Locate the cell with the specified text and output its (X, Y) center coordinate. 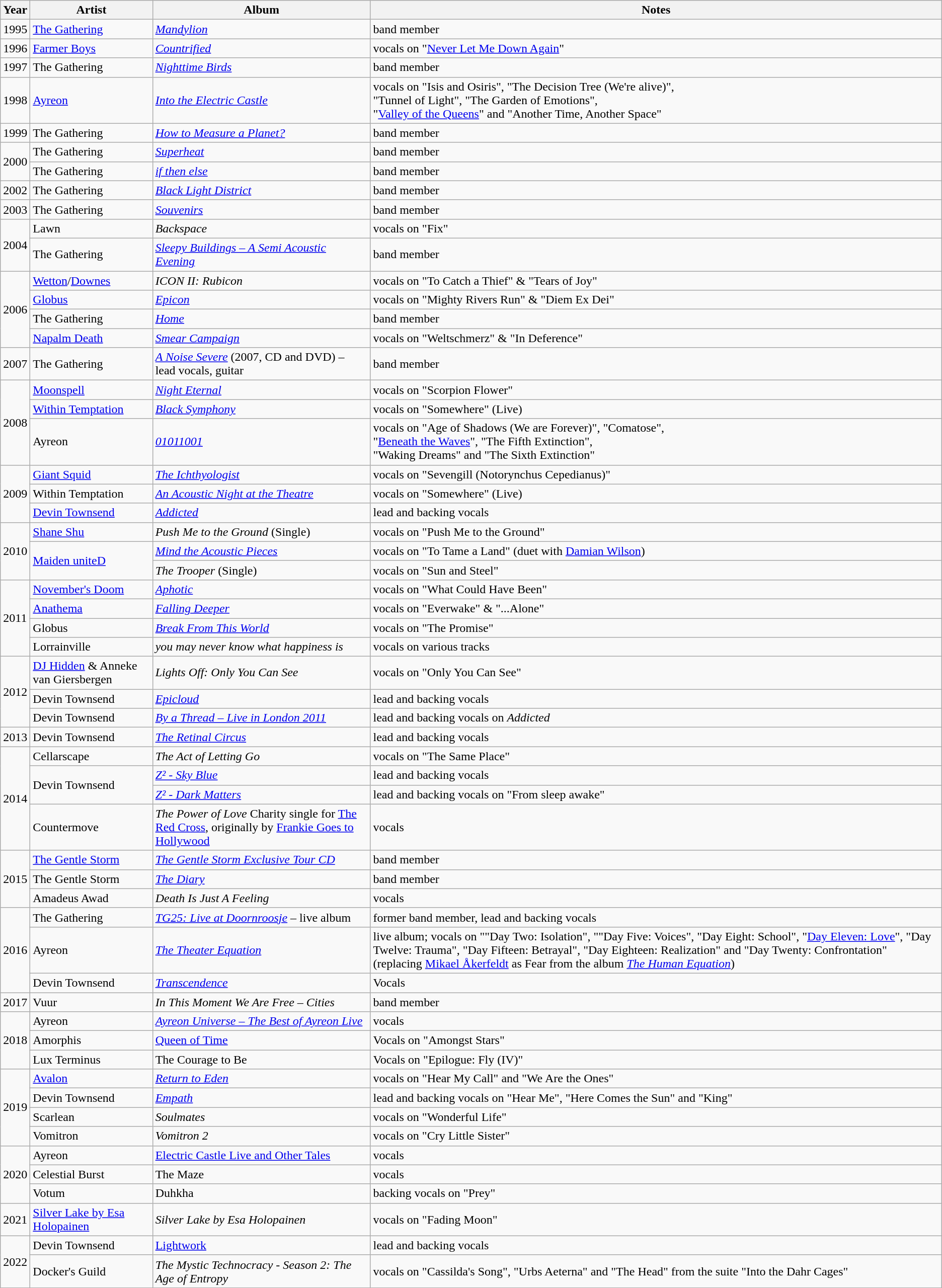
Docker's Guild (92, 1271)
Vuur (92, 1002)
Anathema (92, 608)
vocals on "To Catch a Thief" & "Tears of Joy" (656, 280)
Epicon (262, 300)
2010 (15, 551)
Sleepy Buildings – A Semi Acoustic Evening (262, 255)
Giant Squid (92, 474)
you may never know what happiness is (262, 647)
How to Measure a Planet? (262, 133)
Z² - Sky Blue (262, 775)
Artist (92, 10)
Wetton/Downes (92, 280)
2015 (15, 879)
Vocals on "Amongst Stars" (656, 1040)
vocals on "Hear My Call" and "We Are the Ones" (656, 1079)
Z² - Dark Matters (262, 794)
The Trooper (Single) (262, 570)
Break From This World (262, 627)
vocals on "Fading Moon" (656, 1220)
Shane Shu (92, 532)
2018 (15, 1040)
Farmer Boys (92, 48)
Countrified (262, 48)
Transcendence (262, 983)
The Gentle Storm Exclusive Tour CD (262, 860)
The Power of Love Charity single for The Red Cross, originally by Frankie Goes to Hollywood (262, 827)
2003 (15, 209)
2017 (15, 1002)
Vocals (656, 983)
vocals on "What Could Have Been" (656, 589)
Black Symphony (262, 409)
The Act of Letting Go (262, 756)
Year (15, 10)
backing vocals on "Prey" (656, 1193)
Return to Eden (262, 1079)
The Retinal Circus (262, 737)
Maiden uniteD (92, 560)
1999 (15, 133)
Vocals on "Epilogue: Fly (IV)" (656, 1060)
Napalm Death (92, 338)
2007 (15, 364)
2002 (15, 190)
vocals on "Scorpion Flower" (656, 390)
vocals on "Everwake" & "...Alone" (656, 608)
Duhkha (262, 1193)
ICON II: Rubicon (262, 280)
A Noise Severe (2007, CD and DVD) – lead vocals, guitar (262, 364)
2011 (15, 618)
Electric Castle Live and Other Tales (262, 1155)
lead and backing vocals on "Hear Me", "Here Comes the Sun" and "King" (656, 1098)
The Ichthyologist (262, 474)
Scarlean (92, 1117)
former band member, lead and backing vocals (656, 917)
Queen of Time (262, 1040)
Avalon (92, 1079)
vocals on "Push Me to the Ground" (656, 532)
vocals on "To Tame a Land" (duet with Damian Wilson) (656, 551)
2021 (15, 1220)
1996 (15, 48)
Black Light District (262, 190)
Mind the Acoustic Pieces (262, 551)
Notes (656, 10)
2008 (15, 423)
Death Is Just A Feeling (262, 898)
Lorrainville (92, 647)
lead and backing vocals on Addicted (656, 718)
2014 (15, 798)
In This Moment We Are Free – Cities (262, 1002)
2004 (15, 245)
Vomitron 2 (262, 1136)
2016 (15, 950)
vocals on various tracks (656, 647)
2020 (15, 1174)
2012 (15, 692)
2019 (15, 1107)
Superheat (262, 152)
Celestial Burst (92, 1174)
Soulmates (262, 1117)
Falling Deeper (262, 608)
The Mystic Technocracy - Season 2: The Age of Entropy (262, 1271)
Home (262, 319)
Addicted (262, 513)
Amadeus Awad (92, 898)
vocals on "Wonderful Life" (656, 1117)
Lux Terminus (92, 1060)
Night Eternal (262, 390)
Lightwork (262, 1245)
TG25: Live at Doornroosje – live album (262, 917)
Souvenirs (262, 209)
An Acoustic Night at the Theatre (262, 494)
Lights Off: Only You Can See (262, 673)
Empath (262, 1098)
Album (262, 10)
Vomitron (92, 1136)
vocals on "Never Let Me Down Again" (656, 48)
Smear Campaign (262, 338)
Moonspell (92, 390)
vocals on "Fix" (656, 228)
By a Thread – Live in London 2011 (262, 718)
Cellarscape (92, 756)
Countermove (92, 827)
Aphotic (262, 589)
vocals on "The Same Place" (656, 756)
vocals on "Mighty Rivers Run" & "Diem Ex Dei" (656, 300)
2013 (15, 737)
The Maze (262, 1174)
2006 (15, 309)
2022 (15, 1262)
vocals on "Cry Little Sister" (656, 1136)
The Theater Equation (262, 950)
vocals on "Age of Shadows (We are Forever)", "Comatose","Beneath the Waves", "The Fifth Extinction","Waking Dreams" and "The Sixth Extinction" (656, 442)
Backspace (262, 228)
Push Me to the Ground (Single) (262, 532)
vocals on "The Promise" (656, 627)
2009 (15, 494)
Amorphis (92, 1040)
Nighttime Birds (262, 67)
vocals on "Sevengill (Notorynchus Cepedianus)" (656, 474)
November's Doom (92, 589)
Mandylion (262, 29)
vocals on "Cassilda's Song", "Urbs Aeterna" and "The Head" from the suite "Into the Dahr Cages" (656, 1271)
Votum (92, 1193)
vocals on "Sun and Steel" (656, 570)
1997 (15, 67)
lead and backing vocals on "From sleep awake" (656, 794)
The Diary (262, 879)
Lawn (92, 228)
if then else (262, 171)
The Courage to Be (262, 1060)
Ayreon Universe – The Best of Ayreon Live (262, 1021)
2000 (15, 162)
DJ Hidden & Anneke van Giersbergen (92, 673)
1998 (15, 100)
Into the Electric Castle (262, 100)
Epicloud (262, 699)
1995 (15, 29)
01011001 (262, 442)
vocals on "Only You Can See" (656, 673)
vocals on "Weltschmerz" & "In Deference" (656, 338)
